Identify which cell holds the provided text, then report its (X, Y) central coordinate. 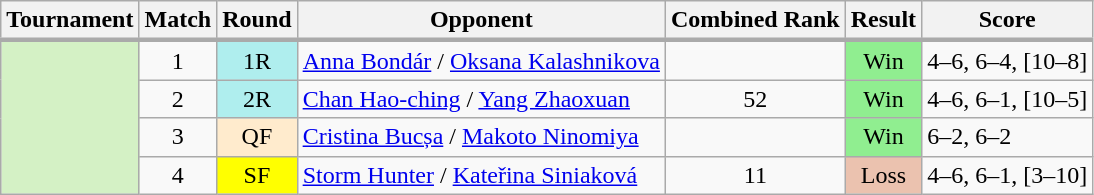
4–6, 6–1, [3–10] (1008, 175)
4–6, 6–4, [10–8] (1008, 60)
1 (178, 60)
QF (257, 137)
Tournament (70, 21)
Cristina Bucșa / Makoto Ninomiya (481, 137)
Opponent (481, 21)
Match (178, 21)
6–2, 6–2 (1008, 137)
4–6, 6–1, [10–5] (1008, 99)
11 (755, 175)
Result (883, 21)
1R (257, 60)
Score (1008, 21)
Combined Rank (755, 21)
Anna Bondár / Oksana Kalashnikova (481, 60)
2R (257, 99)
3 (178, 137)
Loss (883, 175)
Chan Hao-ching / Yang Zhaoxuan (481, 99)
Storm Hunter / Kateřina Siniaková (481, 175)
Round (257, 21)
4 (178, 175)
SF (257, 175)
2 (178, 99)
52 (755, 99)
